Locate the cell with the specified text and output its [x, y] center coordinate. 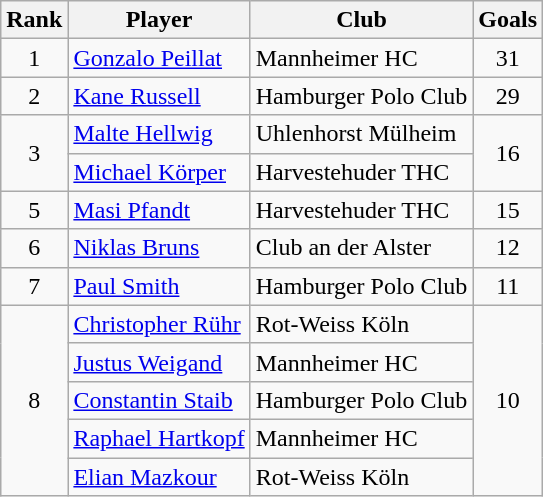
29 [508, 96]
Constantin Staib [159, 400]
Christopher Rühr [159, 324]
Malte Hellwig [159, 134]
Goals [508, 20]
10 [508, 400]
Elian Mazkour [159, 477]
7 [34, 286]
5 [34, 210]
3 [34, 153]
Paul Smith [159, 286]
Player [159, 20]
31 [508, 58]
1 [34, 58]
12 [508, 248]
Raphael Hartkopf [159, 438]
Club an der Alster [362, 248]
Uhlenhorst Mülheim [362, 134]
16 [508, 153]
2 [34, 96]
Niklas Bruns [159, 248]
15 [508, 210]
11 [508, 286]
Michael Körper [159, 172]
Justus Weigand [159, 362]
Club [362, 20]
Gonzalo Peillat [159, 58]
8 [34, 400]
6 [34, 248]
Masi Pfandt [159, 210]
Rank [34, 20]
Kane Russell [159, 96]
